Return [x, y] of the center of cell containing provided text 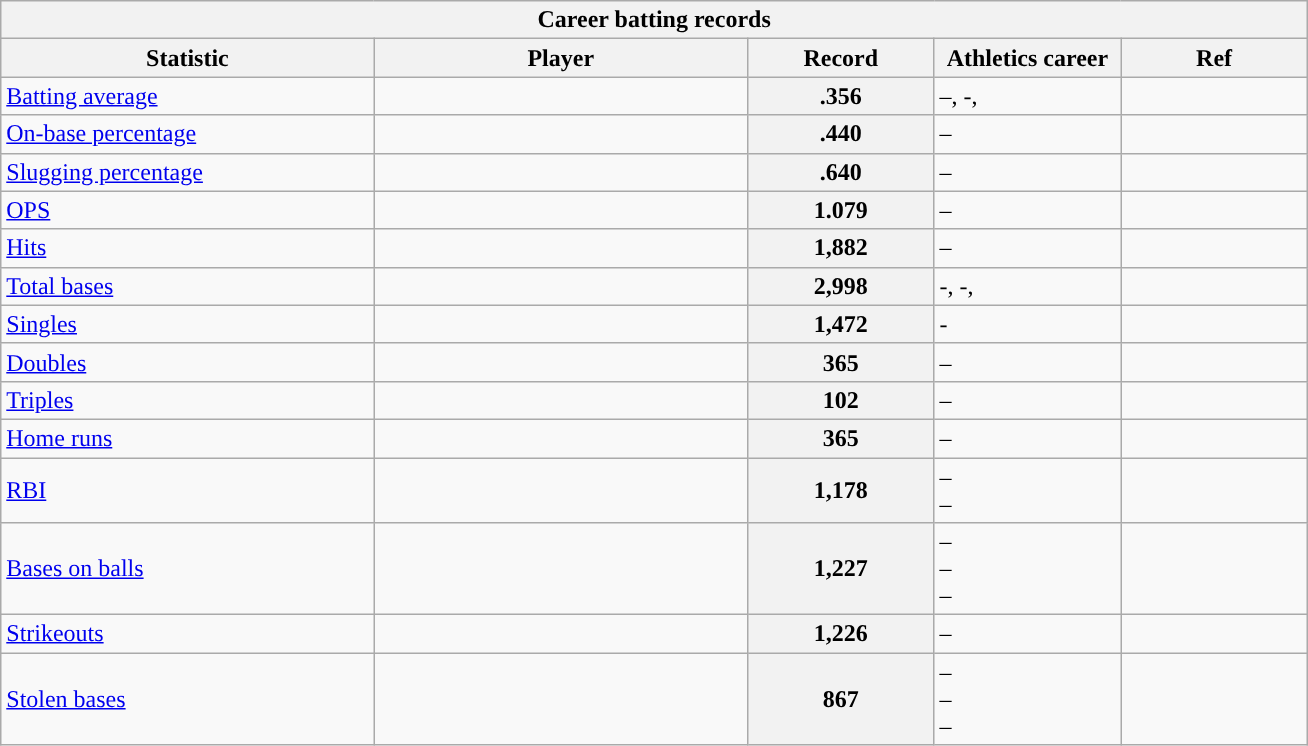
.440 [840, 134]
Slugging percentage [188, 172]
Ref [1214, 58]
1,472 [840, 324]
Athletics career [1028, 58]
On-base percentage [188, 134]
–, -, [1028, 96]
RBI [188, 490]
Strikeouts [188, 634]
Doubles [188, 362]
867 [840, 699]
Player [560, 58]
OPS [188, 210]
Singles [188, 324]
1,226 [840, 634]
1,178 [840, 490]
1.079 [840, 210]
Total bases [188, 286]
102 [840, 400]
1,227 [840, 569]
1,882 [840, 248]
Career batting records [654, 20]
.640 [840, 172]
-, -, [1028, 286]
.356 [840, 96]
Triples [188, 400]
Batting average [188, 96]
Stolen bases [188, 699]
Statistic [188, 58]
Record [840, 58]
Home runs [188, 438]
2,998 [840, 286]
Bases on balls [188, 569]
- [1028, 324]
Hits [188, 248]
–– [1028, 490]
